For the text-containing cell, return its midpoint in [X, Y] coordinate format. 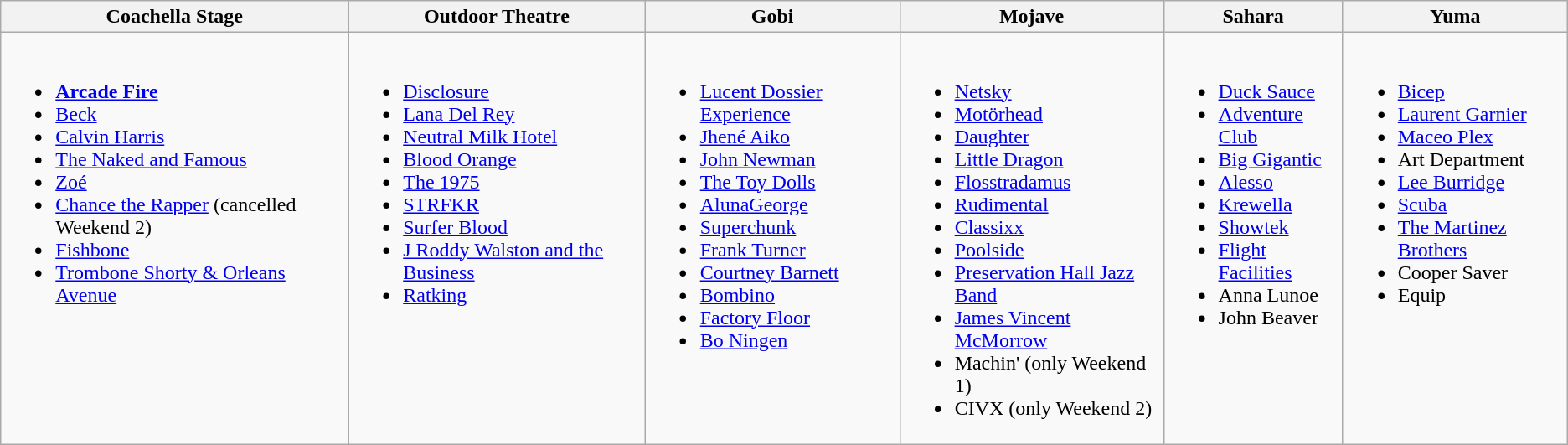
Duck SauceAdventure ClubBig GiganticAlessoKrewellaShowtekFlight FacilitiesAnna LunoeJohn Beaver [1253, 238]
BicepLaurent GarnierMaceo PlexArt DepartmentLee BurridgeScubaThe Martinez BrothersCooper SaverEquip [1455, 238]
Arcade FireBeckCalvin HarrisThe Naked and FamousZoéChance the Rapper (cancelled Weekend 2)FishboneTrombone Shorty & Orleans Avenue [174, 238]
Gobi [772, 17]
Coachella Stage [174, 17]
Lucent Dossier ExperienceJhené AikoJohn NewmanThe Toy DollsAlunaGeorgeSuperchunkFrank TurnerCourtney BarnettBombinoFactory FloorBo Ningen [772, 238]
Yuma [1455, 17]
Mojave [1032, 17]
Outdoor Theatre [497, 17]
DisclosureLana Del ReyNeutral Milk HotelBlood OrangeThe 1975STRFKRSurfer BloodJ Roddy Walston and the BusinessRatking [497, 238]
Sahara [1253, 17]
